Capture the cell that displays the provided text and extract its (x, y) central coordinate. 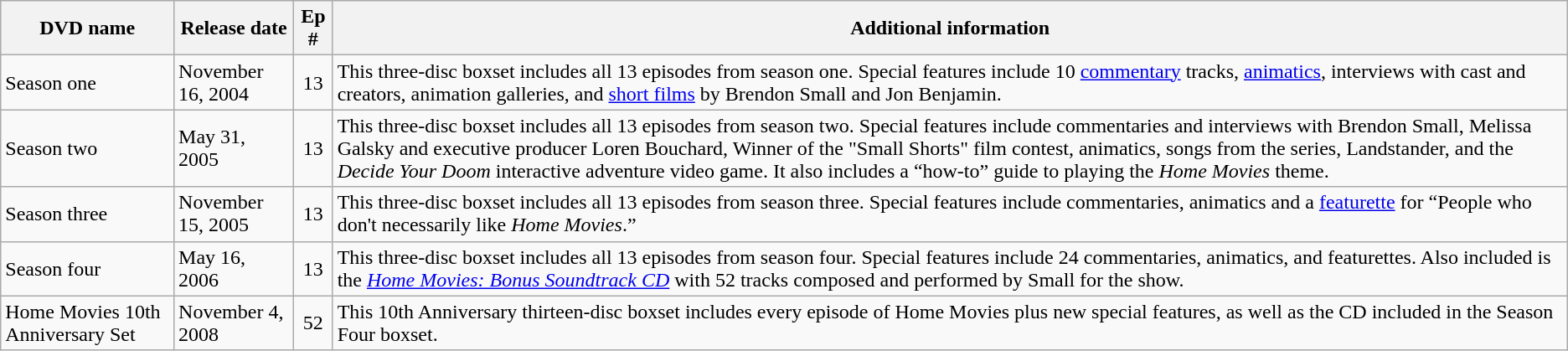
Additional information (950, 28)
52 (313, 323)
Season four (87, 268)
November 4, 2008 (235, 323)
November 15, 2005 (235, 214)
Season one (87, 82)
Season two (87, 148)
November 16, 2004 (235, 82)
Release date (235, 28)
Season three (87, 214)
Home Movies 10th Anniversary Set (87, 323)
May 16, 2006 (235, 268)
May 31, 2005 (235, 148)
Ep # (313, 28)
DVD name (87, 28)
